Identify which cell holds the provided text, then report its [x, y] central coordinate. 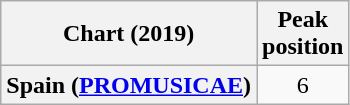
Chart (2019) [129, 34]
Peakposition [303, 34]
Spain (PROMUSICAE) [129, 85]
6 [303, 85]
